Detect which cell encompasses the target text, then output its [X, Y] center coordinate. 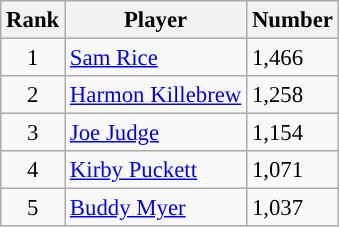
Rank [33, 20]
Player [156, 20]
Harmon Killebrew [156, 95]
1 [33, 58]
1,154 [293, 133]
5 [33, 208]
1,466 [293, 58]
1,258 [293, 95]
Sam Rice [156, 58]
Buddy Myer [156, 208]
4 [33, 170]
Number [293, 20]
Joe Judge [156, 133]
Kirby Puckett [156, 170]
2 [33, 95]
3 [33, 133]
1,037 [293, 208]
1,071 [293, 170]
